Pinpoint the cell where the given text exists, returning its [X, Y] midpoint coordinate. 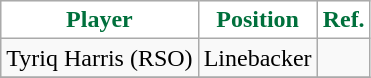
Player [100, 20]
Linebacker [258, 58]
Position [258, 20]
Ref. [344, 20]
Tyriq Harris (RSO) [100, 58]
